Capture the cell that displays the provided text and extract its (X, Y) central coordinate. 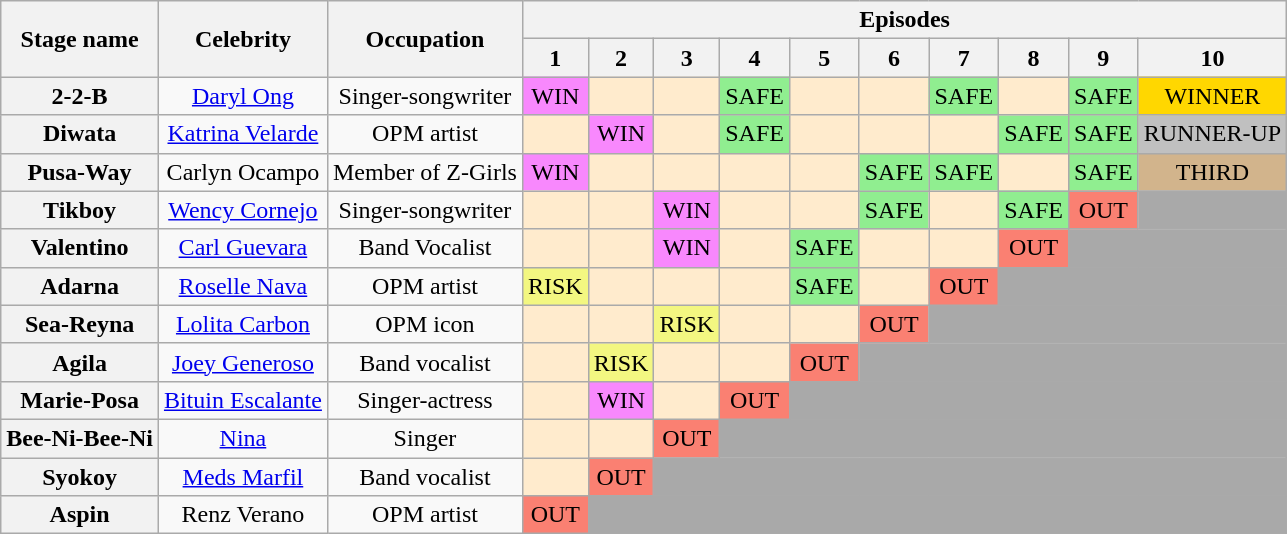
Joey Generoso (242, 362)
Sea-Reyna (80, 324)
Wency Cornejo (242, 210)
OPM icon (424, 324)
2-2-B (80, 96)
WINNER (1212, 96)
Katrina Velarde (242, 134)
RUNNER-UP (1212, 134)
1 (555, 58)
Renz Verano (242, 515)
8 (1034, 58)
9 (1103, 58)
Carl Guevara (242, 248)
Bituin Escalante (242, 400)
Valentino (80, 248)
Roselle Nava (242, 286)
Aspin (80, 515)
Diwata (80, 134)
10 (1212, 58)
Singer-actress (424, 400)
3 (687, 58)
Syokoy (80, 477)
Occupation (424, 39)
Bee-Ni-Bee-Ni (80, 438)
THIRD (1212, 172)
Daryl Ong (242, 96)
Band Vocalist (424, 248)
Adarna (80, 286)
Stage name (80, 39)
Episodes (904, 20)
Nina (242, 438)
2 (621, 58)
Meds Marfil (242, 477)
5 (824, 58)
Pusa-Way (80, 172)
Celebrity (242, 39)
Lolita Carbon (242, 324)
7 (964, 58)
4 (755, 58)
Singer (424, 438)
6 (894, 58)
Agila (80, 362)
Carlyn Ocampo (242, 172)
Marie-Posa (80, 400)
Tikboy (80, 210)
Member of Z-Girls (424, 172)
